Identify which cell holds the provided text, then report its (x, y) central coordinate. 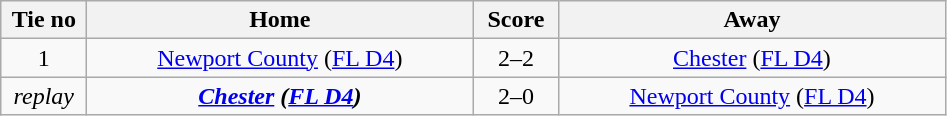
Tie no (44, 20)
replay (44, 96)
Home (280, 20)
Score (516, 20)
1 (44, 58)
Away (752, 20)
2–0 (516, 96)
2–2 (516, 58)
